Provide the [x, y] coordinate of the cell's center where the given text is located.  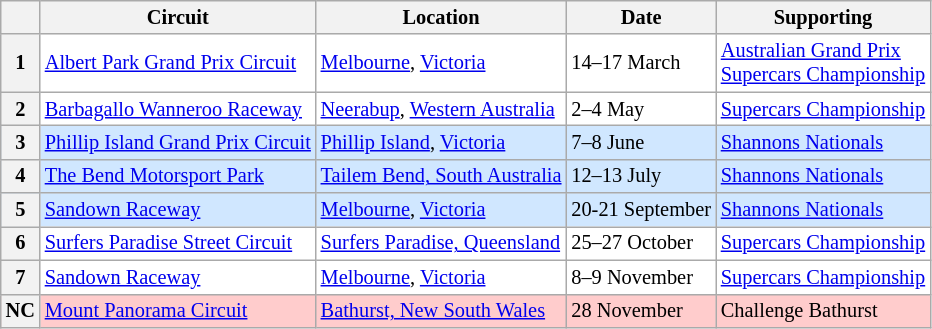
6 [20, 243]
7–8 June [641, 142]
Challenge Bathurst [823, 311]
7 [20, 277]
Surfers Paradise Street Circuit [178, 243]
Phillip Island Grand Prix Circuit [178, 142]
Neerabup, Western Australia [442, 109]
Barbagallo Wanneroo Raceway [178, 109]
Supporting [823, 17]
Mount Panorama Circuit [178, 311]
Albert Park Grand Prix Circuit [178, 63]
NC [20, 311]
28 November [641, 311]
4 [20, 176]
25–27 October [641, 243]
2 [20, 109]
Location [442, 17]
Australian Grand Prix Supercars Championship [823, 63]
3 [20, 142]
Phillip Island, Victoria [442, 142]
2–4 May [641, 109]
12–13 July [641, 176]
Bathurst, New South Wales [442, 311]
Date [641, 17]
5 [20, 210]
8–9 November [641, 277]
Tailem Bend, South Australia [442, 176]
Surfers Paradise, Queensland [442, 243]
20-21 September [641, 210]
14–17 March [641, 63]
The Bend Motorsport Park [178, 176]
Circuit [178, 17]
1 [20, 63]
